Capture the cell that displays the provided text and extract its [x, y] central coordinate. 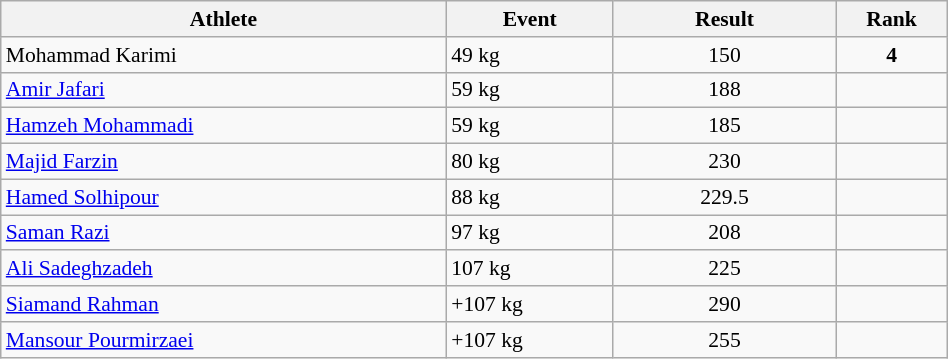
229.5 [724, 197]
Mohammad Karimi [224, 55]
Hamed Solhipour [224, 197]
255 [724, 340]
Amir Jafari [224, 90]
Athlete [224, 19]
Event [530, 19]
Ali Sadeghzadeh [224, 269]
225 [724, 269]
290 [724, 304]
Saman Razi [224, 233]
4 [892, 55]
Majid Farzin [224, 162]
230 [724, 162]
97 kg [530, 233]
80 kg [530, 162]
Result [724, 19]
49 kg [530, 55]
Mansour Pourmirzaei [224, 340]
185 [724, 126]
Rank [892, 19]
208 [724, 233]
150 [724, 55]
Hamzeh Mohammadi [224, 126]
88 kg [530, 197]
188 [724, 90]
Siamand Rahman [224, 304]
107 kg [530, 269]
